Find where the given text appears and provide that cell's center as (X, Y) coordinate. 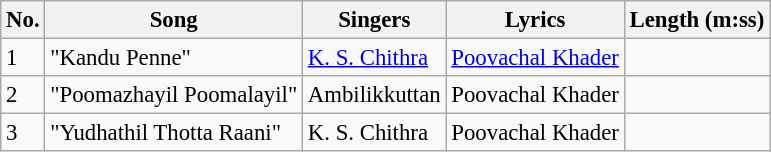
"Yudhathil Thotta Raani" (174, 133)
Ambilikkuttan (374, 95)
1 (23, 58)
2 (23, 95)
"Kandu Penne" (174, 58)
Lyrics (535, 20)
Length (m:ss) (696, 20)
"Poomazhayil Poomalayil" (174, 95)
3 (23, 133)
Singers (374, 20)
No. (23, 20)
Song (174, 20)
